Locate the cell with the specified text and output its [x, y] center coordinate. 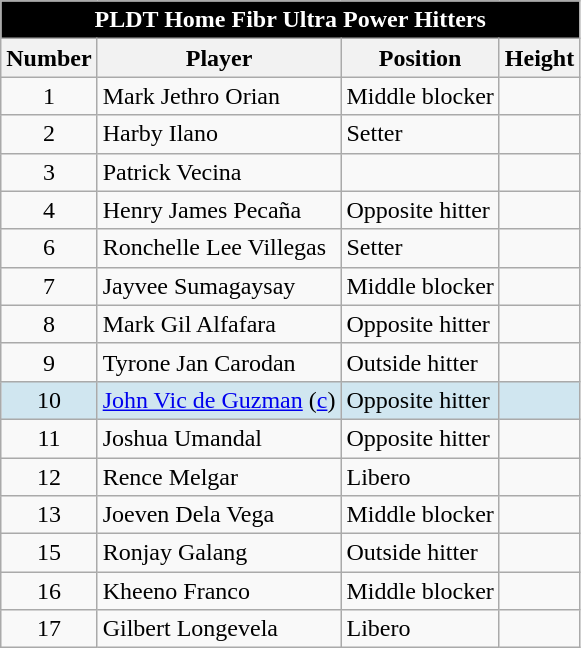
11 [49, 438]
Tyrone Jan Carodan [219, 362]
16 [49, 591]
4 [49, 210]
3 [49, 172]
13 [49, 515]
Player [219, 58]
10 [49, 400]
Patrick Vecina [219, 172]
9 [49, 362]
2 [49, 134]
Harby Ilano [219, 134]
17 [49, 629]
1 [49, 96]
Ronchelle Lee Villegas [219, 248]
Mark Gil Alfafara [219, 324]
Mark Jethro Orian [219, 96]
7 [49, 286]
PLDT Home Fibr Ultra Power Hitters [290, 20]
Henry James Pecaña [219, 210]
Position [420, 58]
Joeven Dela Vega [219, 515]
Gilbert Longevela [219, 629]
Height [539, 58]
8 [49, 324]
Joshua Umandal [219, 438]
Jayvee Sumagaysay [219, 286]
6 [49, 248]
Rence Melgar [219, 477]
Kheeno Franco [219, 591]
Ronjay Galang [219, 553]
12 [49, 477]
15 [49, 553]
Number [49, 58]
John Vic de Guzman (c) [219, 400]
